Capture the cell that displays the provided text and extract its (X, Y) central coordinate. 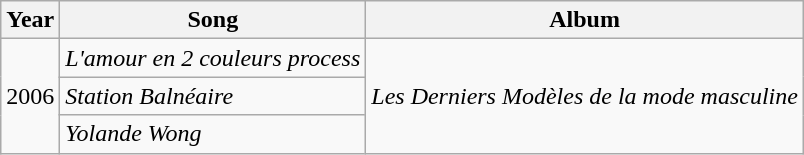
Year (30, 20)
Station Balnéaire (213, 96)
Album (585, 20)
L'amour en 2 couleurs process (213, 58)
Yolande Wong (213, 134)
Song (213, 20)
Les Derniers Modèles de la mode masculine (585, 96)
2006 (30, 96)
